Identify which cell holds the provided text, then report its [x, y] central coordinate. 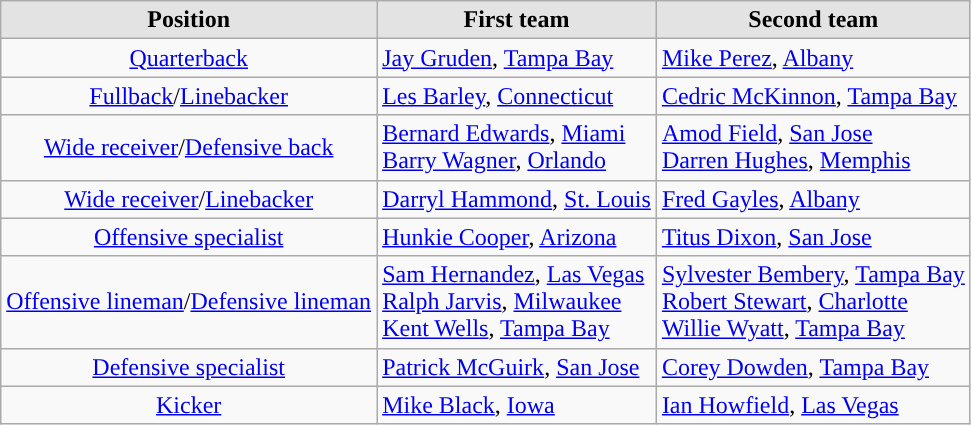
Cedric McKinnon, Tampa Bay [813, 96]
Fred Gayles, Albany [813, 199]
Titus Dixon, San Jose [813, 237]
Sam Hernandez, Las VegasRalph Jarvis, MilwaukeeKent Wells, Tampa Bay [517, 302]
Darryl Hammond, St. Louis [517, 199]
Offensive lineman/Defensive lineman [189, 302]
Mike Black, Iowa [517, 405]
Mike Perez, Albany [813, 58]
Ian Howfield, Las Vegas [813, 405]
Quarterback [189, 58]
Defensive specialist [189, 367]
Amod Field, San JoseDarren Hughes, Memphis [813, 148]
Corey Dowden, Tampa Bay [813, 367]
Second team [813, 20]
Position [189, 20]
Bernard Edwards, MiamiBarry Wagner, Orlando [517, 148]
Kicker [189, 405]
Hunkie Cooper, Arizona [517, 237]
First team [517, 20]
Wide receiver/Defensive back [189, 148]
Jay Gruden, Tampa Bay [517, 58]
Offensive specialist [189, 237]
Les Barley, Connecticut [517, 96]
Sylvester Bembery, Tampa BayRobert Stewart, CharlotteWillie Wyatt, Tampa Bay [813, 302]
Wide receiver/Linebacker [189, 199]
Patrick McGuirk, San Jose [517, 367]
Fullback/Linebacker [189, 96]
